Extract the [X, Y] coordinate from the center of the cell holding the provided text.  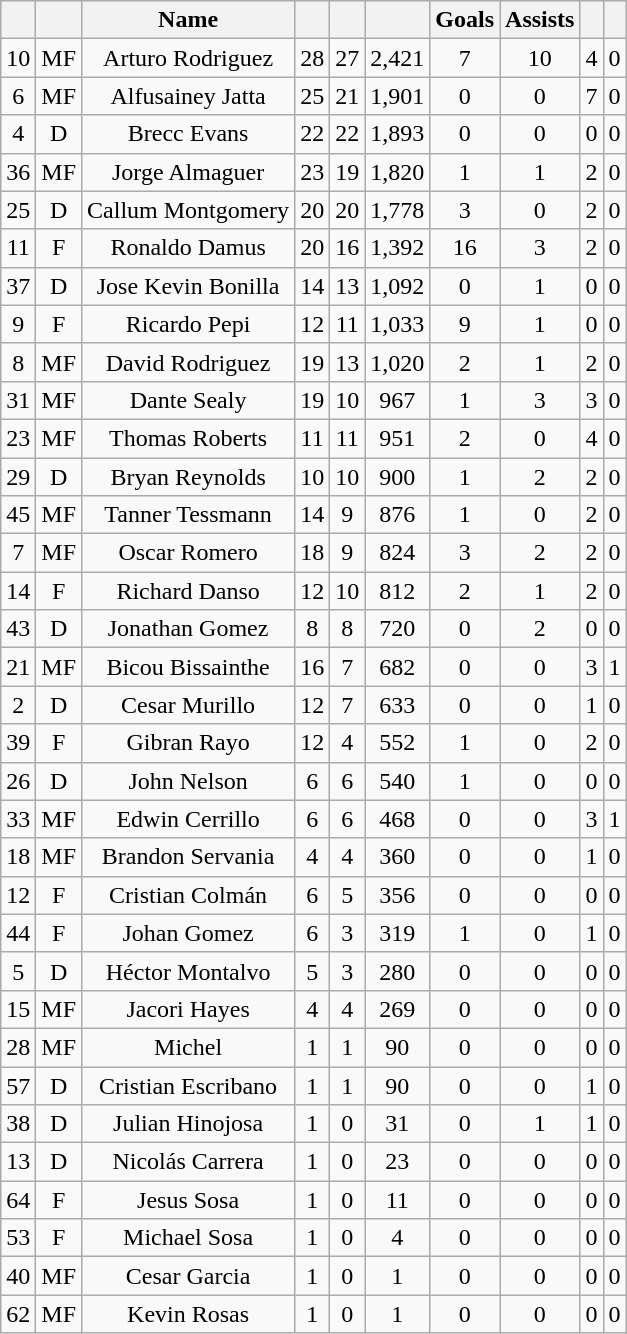
Alfusainey Jatta [188, 96]
951 [398, 438]
269 [398, 1009]
Oscar Romero [188, 553]
43 [18, 629]
Ronaldo Damus [188, 248]
Michael Sosa [188, 1238]
Ricardo Pepi [188, 324]
38 [18, 1124]
319 [398, 933]
53 [18, 1238]
Assists [540, 20]
1,392 [398, 248]
33 [18, 819]
Jesus Sosa [188, 1200]
Edwin Cerrillo [188, 819]
Gibran Rayo [188, 743]
Name [188, 20]
1,901 [398, 96]
812 [398, 591]
Tanner Tessmann [188, 515]
720 [398, 629]
Bicou Bissainthe [188, 667]
15 [18, 1009]
900 [398, 477]
Brandon Servania [188, 857]
Cesar Garcia [188, 1276]
Héctor Montalvo [188, 971]
468 [398, 819]
Bryan Reynolds [188, 477]
26 [18, 781]
552 [398, 743]
David Rodriguez [188, 362]
Jorge Almaguer [188, 172]
29 [18, 477]
1,033 [398, 324]
44 [18, 933]
Brecc Evans [188, 134]
967 [398, 400]
1,778 [398, 210]
Nicolás Carrera [188, 1162]
1,893 [398, 134]
37 [18, 286]
876 [398, 515]
280 [398, 971]
Cesar Murillo [188, 705]
Cristian Escribano [188, 1085]
824 [398, 553]
Richard Danso [188, 591]
Callum Montgomery [188, 210]
Jacori Hayes [188, 1009]
45 [18, 515]
540 [398, 781]
John Nelson [188, 781]
27 [348, 58]
Johan Gomez [188, 933]
62 [18, 1314]
Jonathan Gomez [188, 629]
Michel [188, 1047]
39 [18, 743]
1,020 [398, 362]
2,421 [398, 58]
1,092 [398, 286]
Dante Sealy [188, 400]
Goals [465, 20]
356 [398, 895]
Julian Hinojosa [188, 1124]
40 [18, 1276]
64 [18, 1200]
Thomas Roberts [188, 438]
Arturo Rodriguez [188, 58]
Jose Kevin Bonilla [188, 286]
1,820 [398, 172]
682 [398, 667]
Kevin Rosas [188, 1314]
Cristian Colmán [188, 895]
360 [398, 857]
57 [18, 1085]
633 [398, 705]
36 [18, 172]
